Find where the given text appears and provide that cell's center as [X, Y] coordinate. 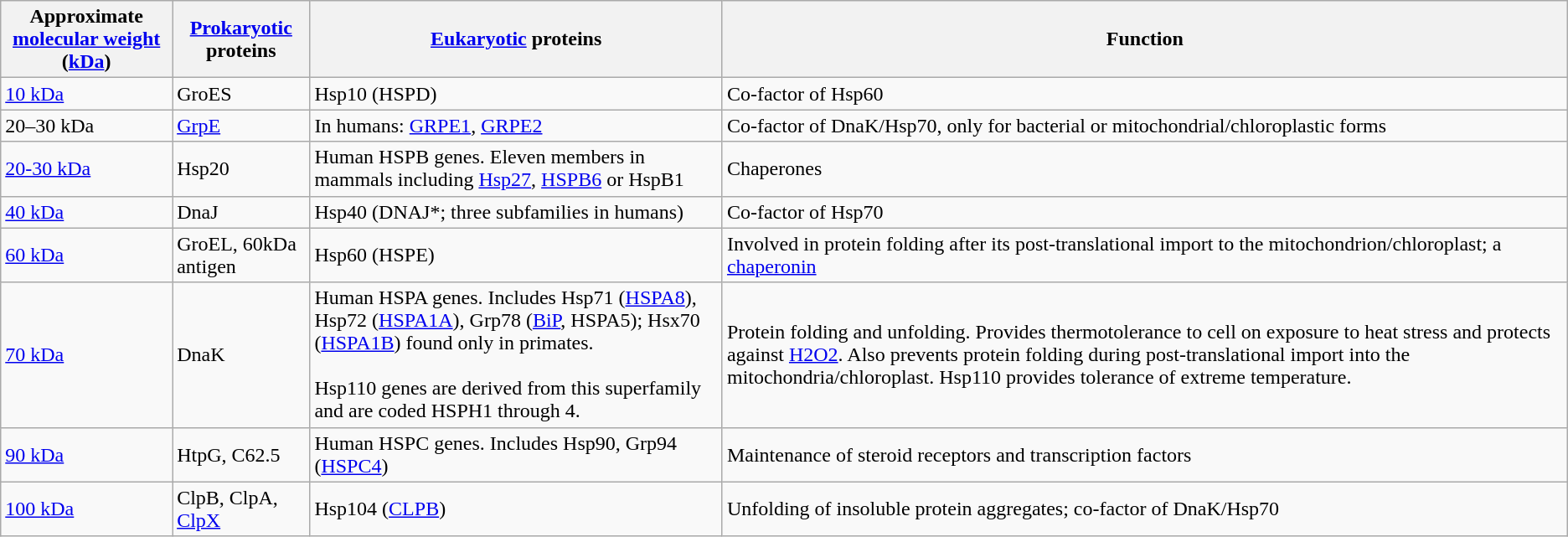
Hsp40 (DNAJ*; three subfamilies in humans) [516, 212]
Involved in protein folding after its post-translational import to the mitochondrion/chloroplast; a chaperonin [1144, 255]
GrpE [241, 126]
HtpG, C62.5 [241, 454]
40 kDa [87, 212]
DnaJ [241, 212]
100 kDa [87, 509]
20-30 kDa [87, 169]
Approximate molecular weight(kDa) [87, 39]
Chaperones [1144, 169]
Co-factor of Hsp70 [1144, 212]
Function [1144, 39]
Unfolding of insoluble protein aggregates; co-factor of DnaK/Hsp70 [1144, 509]
Hsp60 (HSPE) [516, 255]
Eukaryotic proteins [516, 39]
20–30 kDa [87, 126]
Hsp10 (HSPD) [516, 94]
Co-factor of Hsp60 [1144, 94]
Prokaryotic proteins [241, 39]
90 kDa [87, 454]
ClpB, ClpA, ClpX [241, 509]
Co-factor of DnaK/Hsp70, only for bacterial or mitochondrial/chloroplastic forms [1144, 126]
10 kDa [87, 94]
60 kDa [87, 255]
Hsp104 (CLPB) [516, 509]
Maintenance of steroid receptors and transcription factors [1144, 454]
DnaK [241, 355]
In humans: GRPE1, GRPE2 [516, 126]
Human HSPC genes. Includes Hsp90, Grp94 (HSPC4) [516, 454]
GroES [241, 94]
GroEL, 60kDa antigen [241, 255]
70 kDa [87, 355]
Hsp20 [241, 169]
Human HSPB genes. Eleven members in mammals including Hsp27, HSPB6 or HspB1 [516, 169]
